Search for the cell housing the specified text and yield its [X, Y] center coordinate. 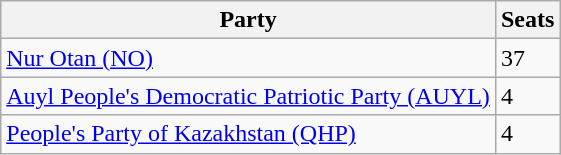
Party [248, 20]
Auyl People's Democratic Patriotic Party (AUYL) [248, 96]
People's Party of Kazakhstan (QHP) [248, 134]
Nur Otan (NO) [248, 58]
Seats [527, 20]
37 [527, 58]
